Detect which cell encompasses the target text, then output its [x, y] center coordinate. 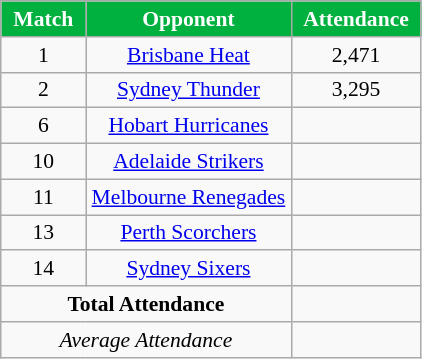
Sydney Sixers [188, 269]
Total Attendance [146, 304]
11 [44, 197]
Match [44, 19]
2,471 [356, 55]
Opponent [188, 19]
Attendance [356, 19]
10 [44, 162]
Perth Scorchers [188, 233]
Sydney Thunder [188, 90]
Average Attendance [146, 340]
3,295 [356, 90]
Brisbane Heat [188, 55]
1 [44, 55]
Melbourne Renegades [188, 197]
Hobart Hurricanes [188, 126]
13 [44, 233]
Adelaide Strikers [188, 162]
2 [44, 90]
14 [44, 269]
6 [44, 126]
